Determine the [X, Y] coordinate at the center of the cell enclosing the given text.  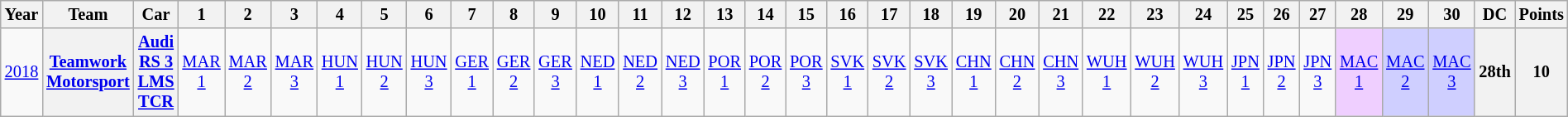
26 [1282, 14]
JPN1 [1245, 72]
14 [766, 14]
6 [429, 14]
16 [847, 14]
22 [1107, 14]
Teamwork Motorsport [88, 72]
8 [514, 14]
POR1 [724, 72]
30 [1451, 14]
12 [683, 14]
13 [724, 14]
Team [88, 14]
WUH3 [1203, 72]
4 [340, 14]
NED1 [598, 72]
Audi RS 3 LMS TCR [156, 72]
POR2 [766, 72]
NED2 [640, 72]
5 [385, 14]
CHN2 [1017, 72]
19 [974, 14]
23 [1154, 14]
7 [471, 14]
SVK3 [930, 72]
28th [1494, 72]
17 [889, 14]
WUH2 [1154, 72]
1 [202, 14]
CHN3 [1060, 72]
JPN2 [1282, 72]
2018 [22, 72]
27 [1317, 14]
MAR1 [202, 72]
DC [1494, 14]
HUN2 [385, 72]
Year [22, 14]
24 [1203, 14]
2 [248, 14]
POR3 [806, 72]
28 [1359, 14]
HUN1 [340, 72]
20 [1017, 14]
GER3 [555, 72]
29 [1405, 14]
21 [1060, 14]
15 [806, 14]
GER1 [471, 72]
11 [640, 14]
SVK2 [889, 72]
MAC3 [1451, 72]
9 [555, 14]
3 [294, 14]
SVK1 [847, 72]
GER2 [514, 72]
Points [1542, 14]
CHN1 [974, 72]
25 [1245, 14]
MAR2 [248, 72]
JPN3 [1317, 72]
MAC1 [1359, 72]
MAR3 [294, 72]
WUH1 [1107, 72]
NED3 [683, 72]
MAC2 [1405, 72]
Car [156, 14]
18 [930, 14]
HUN3 [429, 72]
